Capture the cell that displays the provided text and extract its [X, Y] central coordinate. 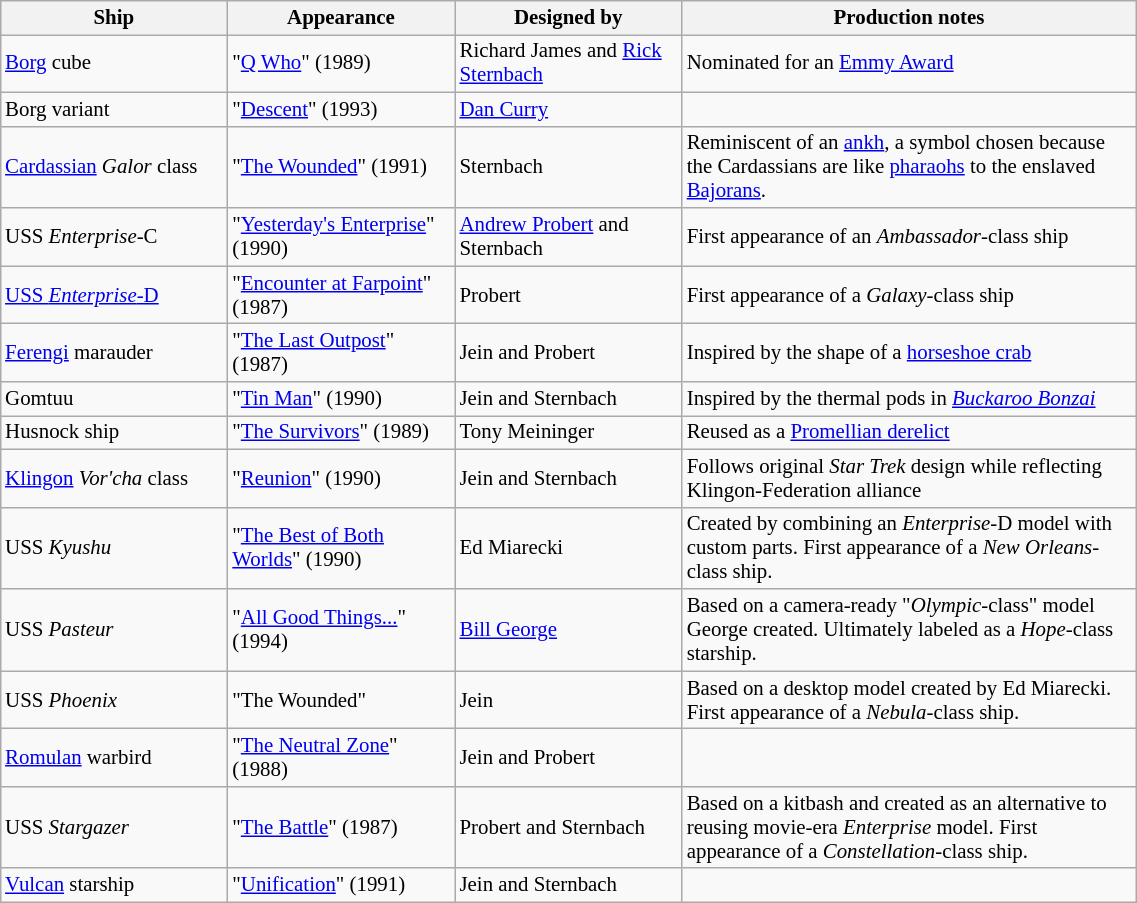
Bill George [568, 630]
"All Good Things..." (1994) [340, 630]
"Q Who" (1989) [340, 64]
"The Survivors" (1989) [340, 433]
Borg variant [114, 109]
"The Best of Both Worlds" (1990) [340, 548]
Probert and Sternbach [568, 828]
Based on a kitbash and created as an alternative to reusing movie-era Enterprise model. First appearance of a Constellation-class ship. [909, 828]
"Unification" (1991) [340, 885]
Designed by [568, 18]
"Yesterday's Enterprise" (1990) [340, 237]
Tony Meininger [568, 433]
USS Stargazer [114, 828]
Dan Curry [568, 109]
"Encounter at Farpoint" (1987) [340, 295]
First appearance of an Ambassador-class ship [909, 237]
USS Phoenix [114, 700]
Jein [568, 700]
Romulan warbird [114, 758]
Based on a camera-ready "Olympic-class" model George created. Ultimately labeled as a Hope-class starship. [909, 630]
Gomtuu [114, 399]
Andrew Probert and Sternbach [568, 237]
Reminiscent of an ankh, a symbol chosen because the Cardassians are like pharaohs to the enslaved Bajorans. [909, 167]
Created by combining an Enterprise-D model with custom parts. First appearance of a New Orleans-class ship. [909, 548]
Borg cube [114, 64]
"The Wounded" (1991) [340, 167]
Reused as a Promellian derelict [909, 433]
Follows original Star Trek design while reflecting Klingon-Federation alliance [909, 478]
"The Wounded" [340, 700]
Richard James and Rick Sternbach [568, 64]
"Reunion" (1990) [340, 478]
Cardassian Galor class [114, 167]
"Descent" (1993) [340, 109]
Ship [114, 18]
USS Kyushu [114, 548]
Probert [568, 295]
Ferengi marauder [114, 353]
"The Battle" (1987) [340, 828]
Klingon Vor'cha class [114, 478]
Vulcan starship [114, 885]
Inspired by the thermal pods in Buckaroo Bonzai [909, 399]
First appearance of a Galaxy-class ship [909, 295]
Sternbach [568, 167]
Nominated for an Emmy Award [909, 64]
Production notes [909, 18]
"Tin Man" (1990) [340, 399]
Appearance [340, 18]
"The Neutral Zone" (1988) [340, 758]
USS Pasteur [114, 630]
Ed Miarecki [568, 548]
"The Last Outpost" (1987) [340, 353]
Husnock ship [114, 433]
Based on a desktop model created by Ed Miarecki. First appearance of a Nebula-class ship. [909, 700]
USS Enterprise-C [114, 237]
Inspired by the shape of a horseshoe crab [909, 353]
USS Enterprise-D [114, 295]
